Provide the (X, Y) coordinate of the cell's center where the given text is located.  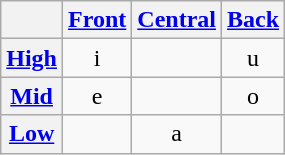
Mid (32, 96)
Central (177, 20)
Low (32, 134)
e (98, 96)
Front (98, 20)
High (32, 58)
u (254, 58)
a (177, 134)
Back (254, 20)
o (254, 96)
i (98, 58)
